Return [X, Y] of the center of cell containing provided text 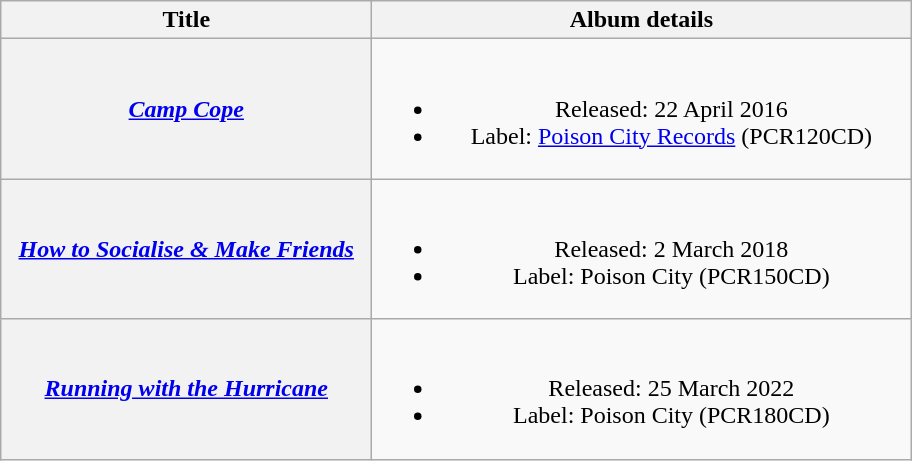
Album details [642, 20]
Released: 2 March 2018Label: Poison City (PCR150CD) [642, 249]
How to Socialise & Make Friends [186, 249]
Running with the Hurricane [186, 389]
Released: 25 March 2022Label: Poison City (PCR180CD) [642, 389]
Released: 22 April 2016Label: Poison City Records (PCR120CD) [642, 109]
Title [186, 20]
Camp Cope [186, 109]
